Determine the [X, Y] coordinate at the center of the cell enclosing the given text.  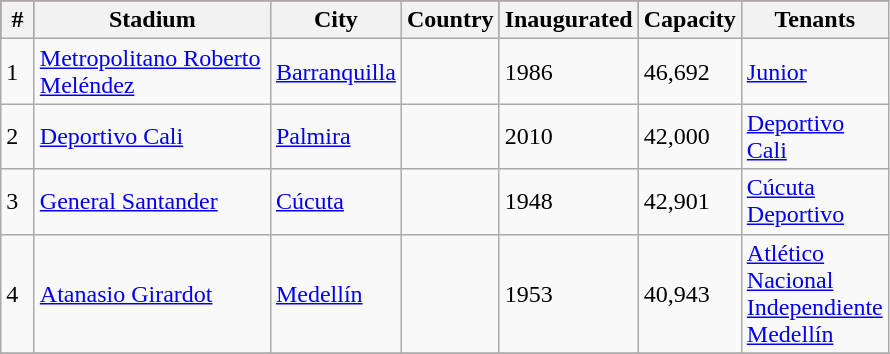
Metropolitano Roberto Meléndez [152, 72]
# [18, 20]
Medellín [336, 294]
1953 [568, 294]
Cúcuta [336, 202]
46,692 [690, 72]
Palmira [336, 136]
Atlético NacionalIndependiente Medellín [814, 294]
General Santander [152, 202]
42,901 [690, 202]
4 [18, 294]
Country [450, 20]
1 [18, 72]
Inaugurated [568, 20]
1986 [568, 72]
Junior [814, 72]
2 [18, 136]
City [336, 20]
Capacity [690, 20]
42,000 [690, 136]
2010 [568, 136]
Tenants [814, 20]
Stadium [152, 20]
3 [18, 202]
Barranquilla [336, 72]
40,943 [690, 294]
1948 [568, 202]
Cúcuta Deportivo [814, 202]
Atanasio Girardot [152, 294]
